Return (X, Y) of the center of cell containing provided text 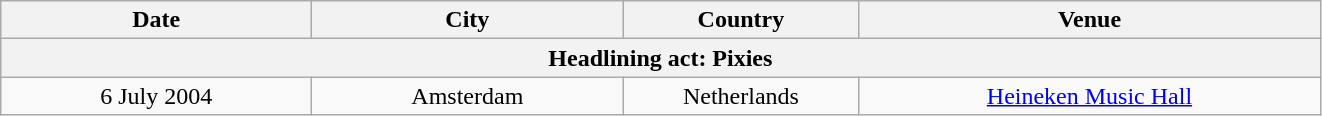
City (468, 20)
Netherlands (741, 96)
Venue (1090, 20)
Country (741, 20)
Date (156, 20)
Heineken Music Hall (1090, 96)
6 July 2004 (156, 96)
Headlining act: Pixies (660, 58)
Amsterdam (468, 96)
